Return the (x, y) coordinate for the center point of the cell that contains the specified text.  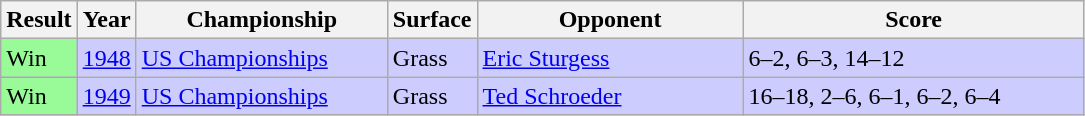
Surface (432, 20)
Championship (262, 20)
Ted Schroeder (610, 96)
6–2, 6–3, 14–12 (914, 58)
1948 (106, 58)
16–18, 2–6, 6–1, 6–2, 6–4 (914, 96)
1949 (106, 96)
Opponent (610, 20)
Year (106, 20)
Score (914, 20)
Eric Sturgess (610, 58)
Result (39, 20)
